Scan for the cell matching the given text and deliver its [x, y] coordinate at center. 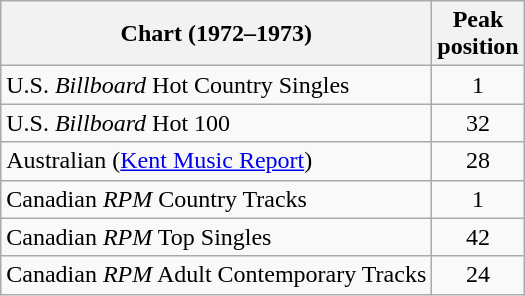
24 [478, 275]
Chart (1972–1973) [216, 34]
U.S. Billboard Hot Country Singles [216, 85]
U.S. Billboard Hot 100 [216, 123]
Peakposition [478, 34]
42 [478, 237]
Canadian RPM Adult Contemporary Tracks [216, 275]
Canadian RPM Top Singles [216, 237]
Australian (Kent Music Report) [216, 161]
32 [478, 123]
28 [478, 161]
Canadian RPM Country Tracks [216, 199]
